Locate the cell with the specified text and output its (X, Y) center coordinate. 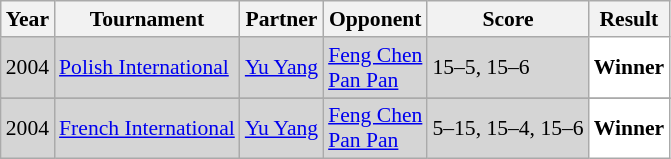
Polish International (147, 68)
15–5, 15–6 (508, 68)
French International (147, 128)
Opponent (375, 19)
Year (28, 19)
Score (508, 19)
5–15, 15–4, 15–6 (508, 128)
Tournament (147, 19)
Result (630, 19)
Partner (282, 19)
